Pinpoint the cell where the given text exists, returning its [X, Y] midpoint coordinate. 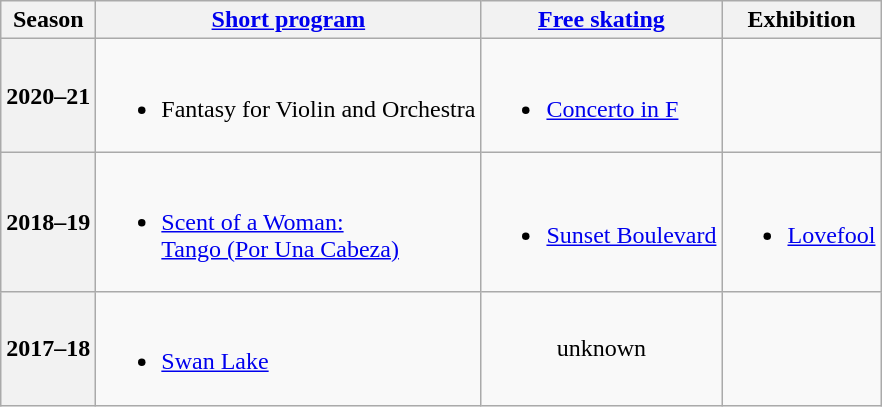
Exhibition [802, 20]
2017–18 [48, 348]
Lovefool [802, 222]
Short program [288, 20]
Fantasy for Violin and Orchestra [288, 96]
Concerto in F [602, 96]
2020–21 [48, 96]
unknown [602, 348]
Sunset Boulevard [602, 222]
2018–19 [48, 222]
Free skating [602, 20]
Season [48, 20]
Swan Lake [288, 348]
Scent of a Woman: Tango (Por Una Cabeza) [288, 222]
